Locate the cell with the specified text and output its (X, Y) center coordinate. 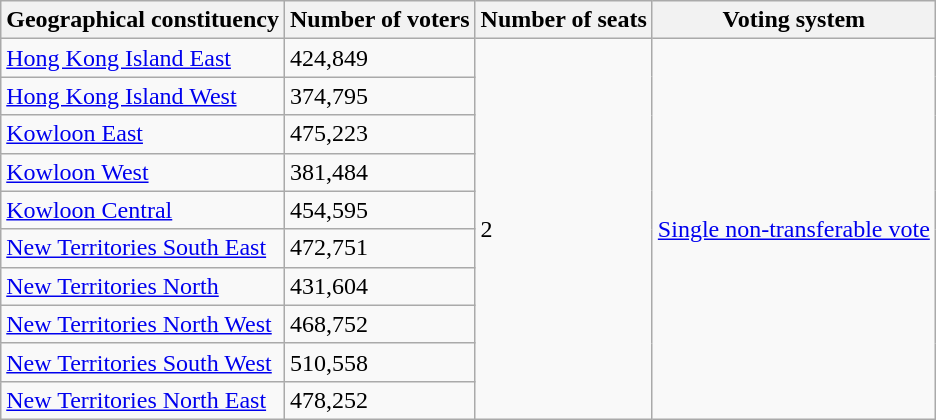
New Territories North (143, 286)
472,751 (380, 248)
381,484 (380, 172)
New Territories North East (143, 400)
New Territories North West (143, 324)
374,795 (380, 96)
New Territories South East (143, 248)
Single non-transferable vote (794, 230)
468,752 (380, 324)
Voting system (794, 20)
Kowloon West (143, 172)
Hong Kong Island East (143, 58)
Kowloon East (143, 134)
Kowloon Central (143, 210)
478,252 (380, 400)
510,558 (380, 362)
475,223 (380, 134)
431,604 (380, 286)
2 (564, 230)
Hong Kong Island West (143, 96)
Number of seats (564, 20)
Number of voters (380, 20)
454,595 (380, 210)
424,849 (380, 58)
New Territories South West (143, 362)
Geographical constituency (143, 20)
